Search for the cell housing the specified text and yield its [X, Y] center coordinate. 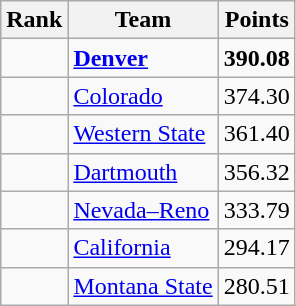
390.08 [256, 58]
Rank [34, 20]
Team [143, 20]
Dartmouth [143, 172]
280.51 [256, 286]
Nevada–Reno [143, 210]
356.32 [256, 172]
Denver [143, 58]
374.30 [256, 96]
294.17 [256, 248]
California [143, 248]
Montana State [143, 286]
361.40 [256, 134]
Western State [143, 134]
Points [256, 20]
Colorado [143, 96]
333.79 [256, 210]
